Return (x, y) of the center of cell containing provided text 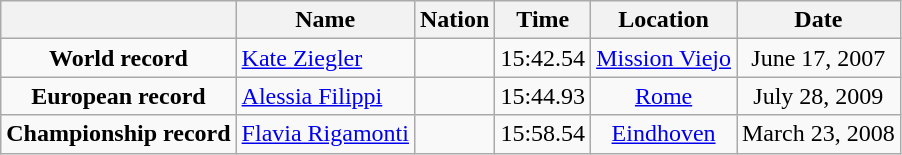
Eindhoven (664, 134)
Location (664, 20)
Name (325, 20)
Kate Ziegler (325, 58)
Alessia Filippi (325, 96)
June 17, 2007 (818, 58)
Championship record (118, 134)
Time (543, 20)
15:58.54 (543, 134)
15:44.93 (543, 96)
World record (118, 58)
Date (818, 20)
Mission Viejo (664, 58)
Flavia Rigamonti (325, 134)
March 23, 2008 (818, 134)
15:42.54 (543, 58)
Rome (664, 96)
Nation (454, 20)
European record (118, 96)
July 28, 2009 (818, 96)
